Scan for the cell matching the given text and deliver its (X, Y) coordinate at center. 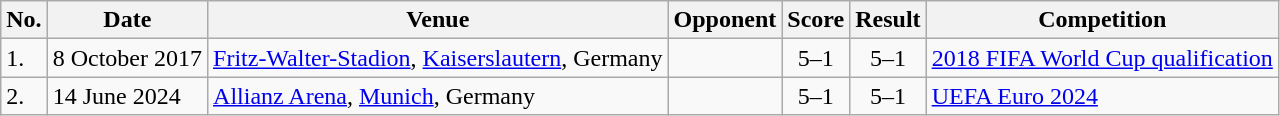
Competition (1102, 20)
2018 FIFA World Cup qualification (1102, 58)
Allianz Arena, Munich, Germany (438, 96)
UEFA Euro 2024 (1102, 96)
Result (888, 20)
14 June 2024 (127, 96)
No. (24, 20)
Venue (438, 20)
Date (127, 20)
Score (816, 20)
Opponent (725, 20)
8 October 2017 (127, 58)
2. (24, 96)
1. (24, 58)
Fritz-Walter-Stadion, Kaiserslautern, Germany (438, 58)
